Search for the cell housing the specified text and yield its (X, Y) center coordinate. 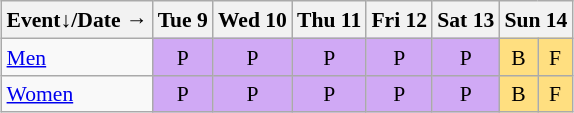
Wed 10 (252, 20)
Women (78, 94)
Tue 9 (183, 20)
Thu 11 (329, 20)
Event↓/Date → (78, 20)
Men (78, 56)
Sat 13 (466, 20)
Fri 12 (399, 20)
Sun 14 (536, 20)
